Search for the cell housing the specified text and yield its [X, Y] center coordinate. 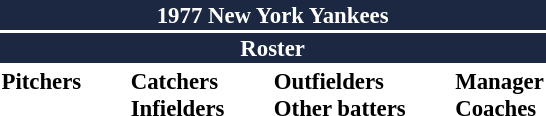
Roster [272, 48]
1977 New York Yankees [272, 15]
